Provide the [x, y] coordinate of the cell's center where the given text is located.  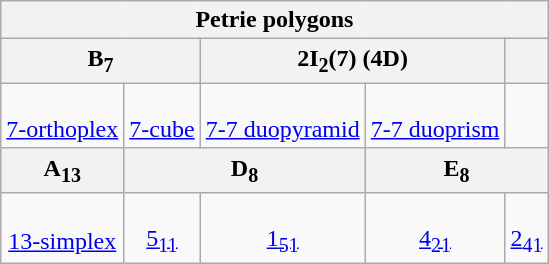
D8 [244, 170]
511 [162, 228]
B7 [100, 61]
241 [526, 228]
A13 [62, 170]
7-7 duopyramid [282, 116]
151 [282, 228]
E8 [456, 170]
7-7 duoprism [435, 116]
421 [435, 228]
Petrie polygons [274, 20]
13-simplex [62, 228]
7-orthoplex [62, 116]
2I2(7) (4D) [352, 61]
7-cube [162, 116]
